Detect which cell encompasses the target text, then output its (X, Y) center coordinate. 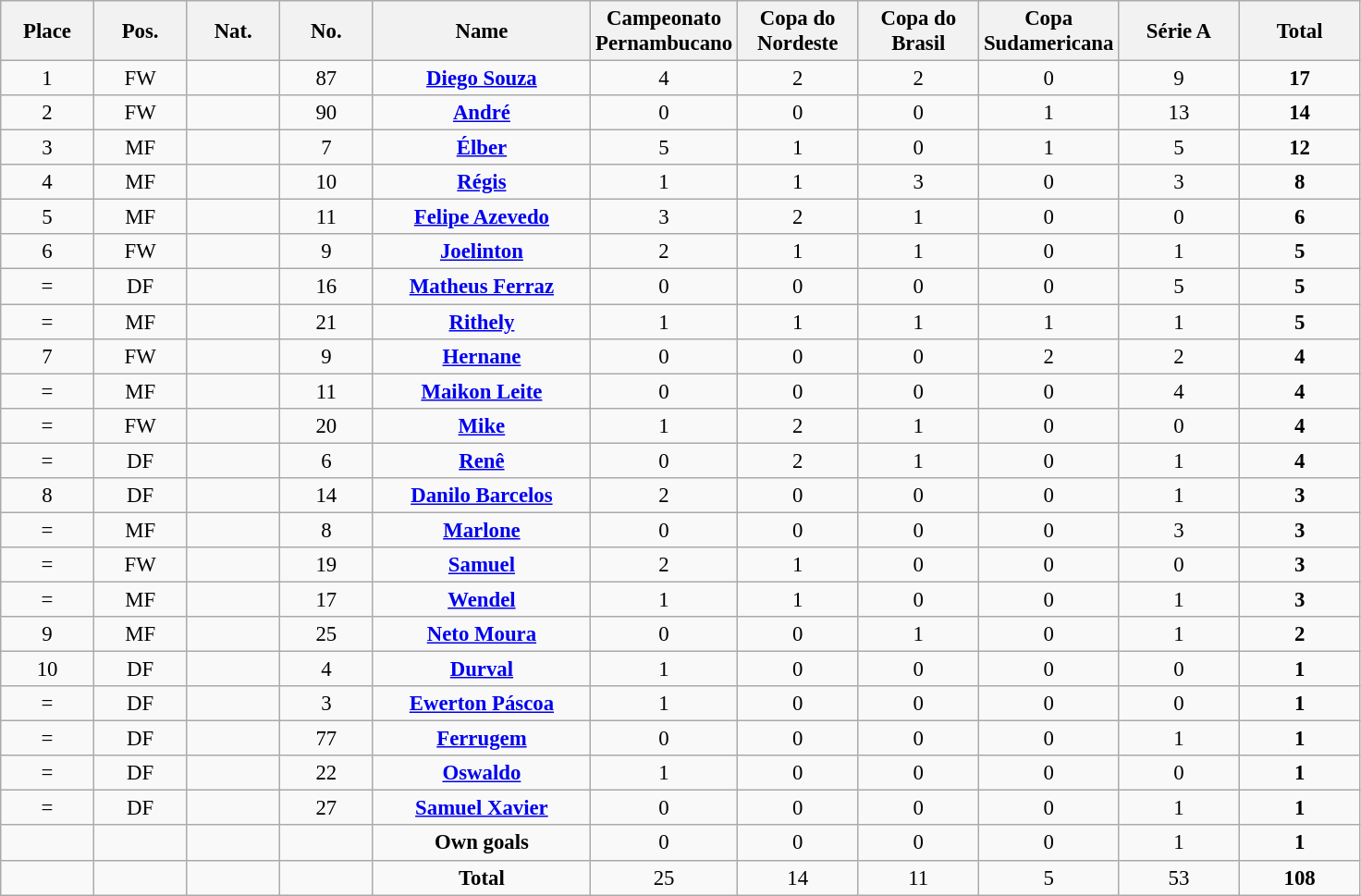
Hernane (482, 356)
Série A (1180, 31)
Place (48, 31)
16 (327, 287)
Joelinton (482, 252)
No. (327, 31)
Name (482, 31)
Mike (482, 425)
77 (327, 739)
90 (327, 113)
21 (327, 322)
Maikon Leite (482, 391)
13 (1180, 113)
27 (327, 808)
Oswaldo (482, 773)
87 (327, 79)
22 (327, 773)
Copa do Nordeste (797, 31)
Élber (482, 148)
Samuel Xavier (482, 808)
André (482, 113)
Durval (482, 669)
Diego Souza (482, 79)
Pos. (141, 31)
Rithely (482, 322)
Régis (482, 182)
12 (1300, 148)
Copa Sudamericana (1048, 31)
Ewerton Páscoa (482, 704)
Nat. (233, 31)
Matheus Ferraz (482, 287)
Renê (482, 460)
Samuel (482, 565)
Wendel (482, 599)
Felipe Azevedo (482, 217)
20 (327, 425)
Campeonato Pernambucano (664, 31)
Own goals (482, 843)
Marlone (482, 530)
108 (1300, 878)
Neto Moura (482, 634)
19 (327, 565)
53 (1180, 878)
Danilo Barcelos (482, 496)
Ferrugem (482, 739)
Copa do Brasil (919, 31)
